Return the (X, Y) coordinate for the center point of the cell that contains the specified text.  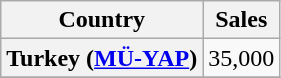
Country (102, 20)
35,000 (242, 58)
Turkey (MÜ-YAP) (102, 58)
Sales (242, 20)
